Return the (X, Y) coordinate for the center point of the cell that contains the specified text.  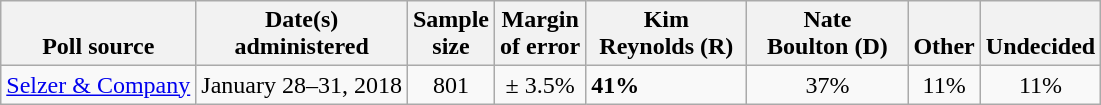
KimReynolds (R) (666, 34)
Date(s)administered (302, 34)
801 (450, 85)
January 28–31, 2018 (302, 85)
41% (666, 85)
Marginof error (540, 34)
± 3.5% (540, 85)
Other (944, 34)
37% (828, 85)
Undecided (1040, 34)
NateBoulton (D) (828, 34)
Poll source (98, 34)
Selzer & Company (98, 85)
Samplesize (450, 34)
